Identify which cell holds the provided text, then report its (X, Y) central coordinate. 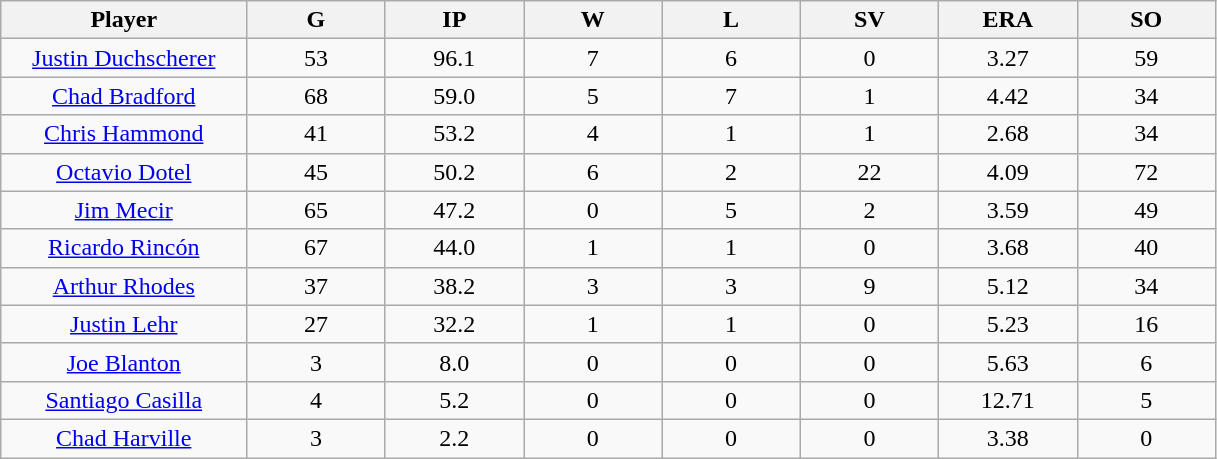
3.59 (1008, 210)
W (593, 20)
Jim Mecir (124, 210)
Chad Bradford (124, 96)
Ricardo Rincón (124, 248)
5.63 (1008, 362)
4.42 (1008, 96)
22 (869, 172)
Chris Hammond (124, 134)
32.2 (454, 324)
2.2 (454, 438)
Joe Blanton (124, 362)
67 (316, 248)
L (731, 20)
3.68 (1008, 248)
Arthur Rhodes (124, 286)
4.09 (1008, 172)
G (316, 20)
ERA (1008, 20)
41 (316, 134)
49 (1146, 210)
38.2 (454, 286)
72 (1146, 172)
5.12 (1008, 286)
3.27 (1008, 58)
Player (124, 20)
Chad Harville (124, 438)
59.0 (454, 96)
65 (316, 210)
53 (316, 58)
50.2 (454, 172)
37 (316, 286)
SO (1146, 20)
40 (1146, 248)
68 (316, 96)
IP (454, 20)
12.71 (1008, 400)
16 (1146, 324)
Santiago Casilla (124, 400)
8.0 (454, 362)
Justin Duchscherer (124, 58)
5.23 (1008, 324)
5.2 (454, 400)
2.68 (1008, 134)
53.2 (454, 134)
59 (1146, 58)
3.38 (1008, 438)
9 (869, 286)
96.1 (454, 58)
47.2 (454, 210)
27 (316, 324)
44.0 (454, 248)
Octavio Dotel (124, 172)
Justin Lehr (124, 324)
SV (869, 20)
45 (316, 172)
